For the text-containing cell, return its midpoint in (X, Y) coordinate format. 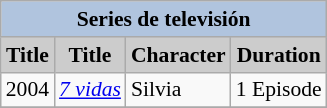
Series de televisión (164, 19)
1 Episode (279, 90)
Silvia (178, 90)
Duration (279, 55)
Character (178, 55)
2004 (28, 90)
7 vidas (90, 90)
